For the text-containing cell, return its midpoint in [X, Y] coordinate format. 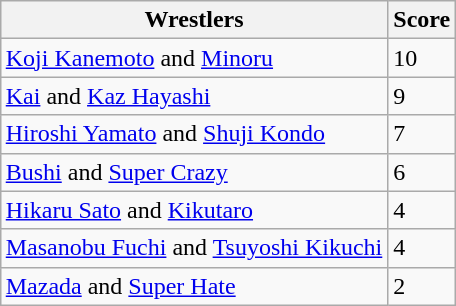
7 [422, 134]
9 [422, 96]
Wrestlers [194, 20]
Score [422, 20]
2 [422, 286]
Bushi and Super Crazy [194, 172]
6 [422, 172]
Koji Kanemoto and Minoru [194, 58]
Hiroshi Yamato and Shuji Kondo [194, 134]
Masanobu Fuchi and Tsuyoshi Kikuchi [194, 248]
Mazada and Super Hate [194, 286]
10 [422, 58]
Kai and Kaz Hayashi [194, 96]
Hikaru Sato and Kikutaro [194, 210]
